Determine the [X, Y] coordinate at the center of the cell enclosing the given text.  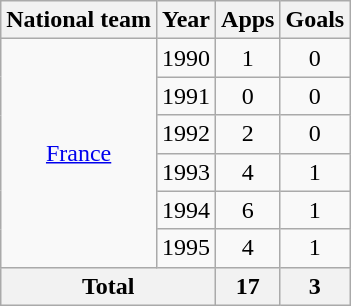
17 [248, 286]
1990 [186, 58]
Apps [248, 20]
2 [248, 134]
1991 [186, 96]
1993 [186, 172]
Total [108, 286]
6 [248, 210]
National team [79, 20]
Year [186, 20]
1995 [186, 248]
Goals [315, 20]
3 [315, 286]
France [79, 153]
1992 [186, 134]
1994 [186, 210]
